Capture the cell that displays the provided text and extract its [x, y] central coordinate. 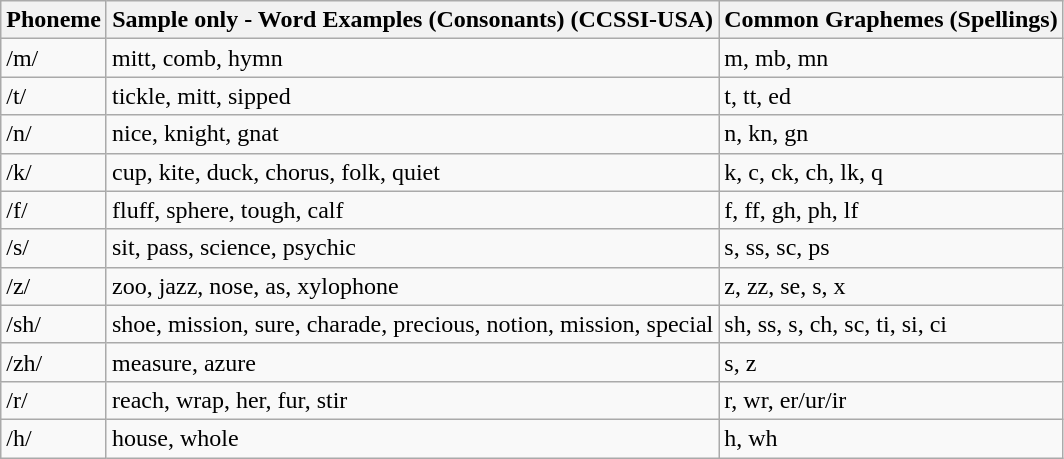
r, wr, er/ur/ir [891, 400]
h, wh [891, 438]
/s/ [54, 248]
house, whole [412, 438]
z, zz, se, s, x [891, 286]
cup, kite, duck, chorus, folk, quiet [412, 172]
t, tt, ed [891, 96]
m, mb, mn [891, 58]
Sample only - Word Examples (Consonants) (CCSSI-USA) [412, 20]
/n/ [54, 134]
Common Graphemes (Spellings) [891, 20]
s, ss, sc, ps [891, 248]
k, c, ck, ch, lk, q [891, 172]
zoo, jazz, nose, as, xylophone [412, 286]
sh, ss, s, ch, sc, ti, si, ci [891, 324]
/m/ [54, 58]
reach, wrap, her, fur, stir [412, 400]
Phoneme [54, 20]
shoe, mission, sure, charade, precious, notion, mission, special [412, 324]
/k/ [54, 172]
sit, pass, science, psychic [412, 248]
/t/ [54, 96]
s, z [891, 362]
fluff, sphere, tough, calf [412, 210]
/f/ [54, 210]
/r/ [54, 400]
n, kn, gn [891, 134]
measure, azure [412, 362]
/zh/ [54, 362]
f, ff, gh, ph, lf [891, 210]
/sh/ [54, 324]
/z/ [54, 286]
tickle, mitt, sipped [412, 96]
/h/ [54, 438]
mitt, comb, hymn [412, 58]
nice, knight, gnat [412, 134]
